Identify which cell holds the provided text, then report its (X, Y) central coordinate. 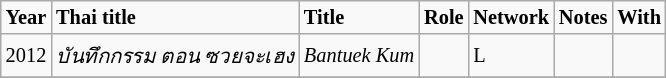
L (511, 56)
Role (444, 17)
Network (511, 17)
Year (26, 17)
2012 (26, 56)
บันทึกกรรม ตอน ซวยจะเฮง (175, 56)
Notes (583, 17)
Thai title (175, 17)
Title (359, 17)
With (638, 17)
Bantuek Kum (359, 56)
